Scan for the cell matching the given text and deliver its [x, y] coordinate at center. 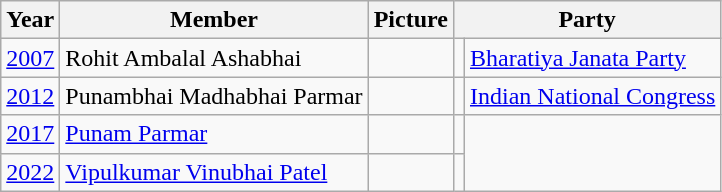
Picture [410, 20]
2007 [30, 58]
Rohit Ambalal Ashabhai [214, 58]
2012 [30, 96]
2017 [30, 134]
Year [30, 20]
Punam Parmar [214, 134]
Member [214, 20]
Bharatiya Janata Party [592, 58]
Punambhai Madhabhai Parmar [214, 96]
Party [586, 20]
2022 [30, 172]
Indian National Congress [592, 96]
Vipulkumar Vinubhai Patel [214, 172]
